From the cell containing the given text, extract its center point as (X, Y) coordinate. 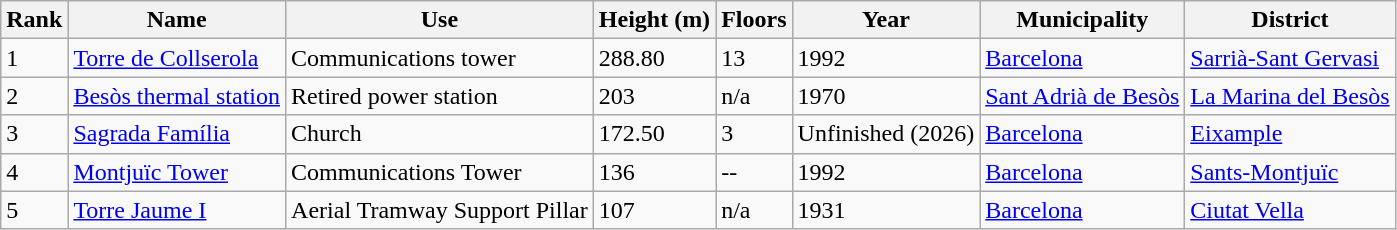
Torre de Collserola (177, 58)
5 (34, 210)
4 (34, 172)
13 (754, 58)
Sarrià-Sant Gervasi (1290, 58)
Floors (754, 20)
1931 (886, 210)
172.50 (654, 134)
1 (34, 58)
Communications tower (440, 58)
Eixample (1290, 134)
Besòs thermal station (177, 96)
288.80 (654, 58)
Unfinished (2026) (886, 134)
Torre Jaume I (177, 210)
Aerial Tramway Support Pillar (440, 210)
Montjuïc Tower (177, 172)
Rank (34, 20)
Church (440, 134)
District (1290, 20)
2 (34, 96)
Ciutat Vella (1290, 210)
Sants-Montjuïc (1290, 172)
Communications Tower (440, 172)
Use (440, 20)
Name (177, 20)
1970 (886, 96)
203 (654, 96)
Height (m) (654, 20)
Sagrada Família (177, 134)
Year (886, 20)
107 (654, 210)
Sant Adrià de Besòs (1082, 96)
La Marina del Besòs (1290, 96)
Municipality (1082, 20)
136 (654, 172)
-- (754, 172)
Retired power station (440, 96)
